Provide the [x, y] coordinate of the cell's center where the given text is located.  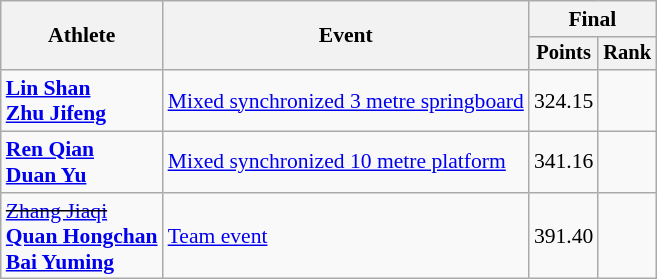
Points [564, 54]
Ren QianDuan Yu [82, 162]
Mixed synchronized 3 metre springboard [346, 100]
324.15 [564, 100]
Event [346, 36]
Lin ShanZhu Jifeng [82, 100]
Final [592, 19]
Athlete [82, 36]
Rank [627, 54]
341.16 [564, 162]
Mixed synchronized 10 metre platform [346, 162]
